Identify which cell holds the provided text, then report its [X, Y] central coordinate. 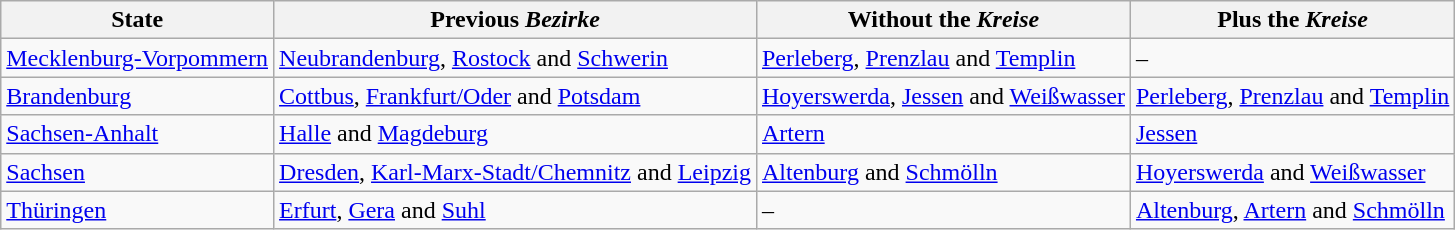
Neubrandenburg, Rostock and Schwerin [516, 58]
Cottbus, Frankfurt/Oder and Potsdam [516, 96]
Dresden, Karl-Marx-Stadt/Chemnitz and Leipzig [516, 172]
Sachsen [138, 172]
Erfurt, Gera and Suhl [516, 210]
Artern [943, 134]
Sachsen-Anhalt [138, 134]
Previous Bezirke [516, 20]
Plus the Kreise [1292, 20]
Hoyerswerda and Weißwasser [1292, 172]
Thüringen [138, 210]
Without the Kreise [943, 20]
Hoyerswerda, Jessen and Weißwasser [943, 96]
Altenburg and Schmölln [943, 172]
Altenburg, Artern and Schmölln [1292, 210]
State [138, 20]
Mecklenburg-Vorpommern [138, 58]
Jessen [1292, 134]
Halle and Magdeburg [516, 134]
Brandenburg [138, 96]
